Return [X, Y] of the center of cell containing provided text 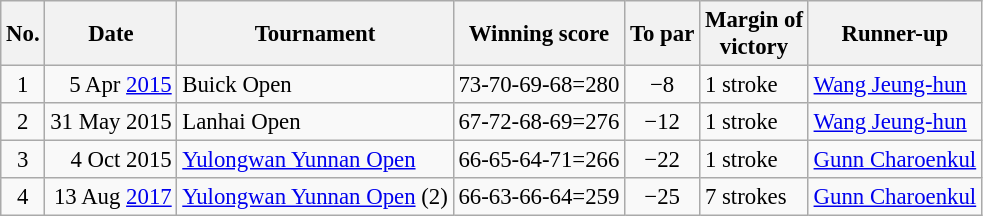
Runner-up [894, 34]
Date [111, 34]
31 May 2015 [111, 122]
2 [23, 122]
7 strokes [754, 197]
Lanhai Open [315, 122]
67-72-68-69=276 [539, 122]
66-65-64-71=266 [539, 160]
13 Aug 2017 [111, 197]
3 [23, 160]
Margin ofvictory [754, 34]
4 [23, 197]
1 [23, 85]
73-70-69-68=280 [539, 85]
66-63-66-64=259 [539, 197]
Yulongwan Yunnan Open [315, 160]
4 Oct 2015 [111, 160]
−8 [662, 85]
Yulongwan Yunnan Open (2) [315, 197]
To par [662, 34]
Winning score [539, 34]
−12 [662, 122]
−25 [662, 197]
5 Apr 2015 [111, 85]
No. [23, 34]
Tournament [315, 34]
−22 [662, 160]
Buick Open [315, 85]
